Extract the (X, Y) coordinate from the center of the cell holding the provided text.  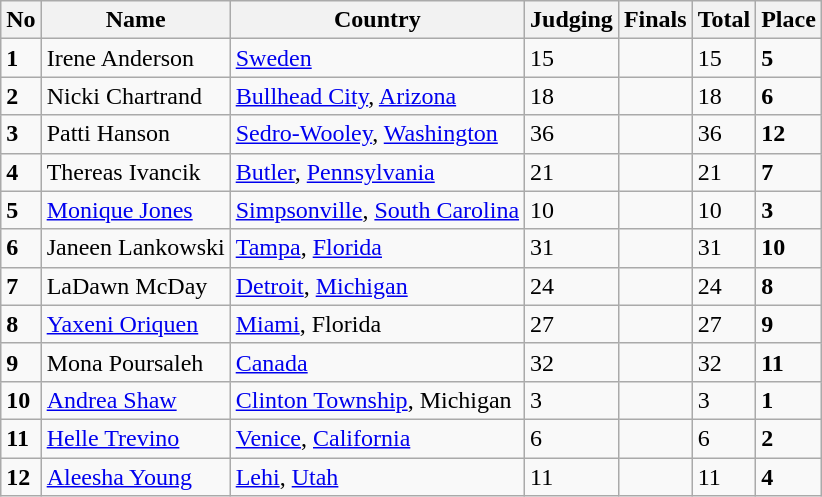
Canada (377, 362)
Judging (572, 20)
Thereas Ivancik (136, 172)
Patti Hanson (136, 134)
Place (789, 20)
Helle Trevino (136, 438)
Country (377, 20)
Irene Anderson (136, 58)
Name (136, 20)
Clinton Township, Michigan (377, 400)
Janeen Lankowski (136, 248)
LaDawn McDay (136, 286)
Tampa, Florida (377, 248)
Mona Poursaleh (136, 362)
Venice, California (377, 438)
Sweden (377, 58)
Nicki Chartrand (136, 96)
Andrea Shaw (136, 400)
Aleesha Young (136, 477)
Yaxeni Oriquen (136, 324)
Miami, Florida (377, 324)
Monique Jones (136, 210)
Detroit, Michigan (377, 286)
Lehi, Utah (377, 477)
Sedro-Wooley, Washington (377, 134)
No (21, 20)
Total (724, 20)
Butler, Pennsylvania (377, 172)
Finals (655, 20)
Bullhead City, Arizona (377, 96)
Simpsonville, South Carolina (377, 210)
